Scan for the cell matching the given text and deliver its (X, Y) coordinate at center. 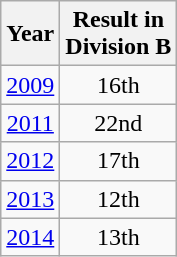
16th (118, 85)
12th (118, 199)
22nd (118, 123)
2009 (30, 85)
Result inDivision B (118, 34)
13th (118, 237)
Year (30, 34)
2014 (30, 237)
2012 (30, 161)
17th (118, 161)
2011 (30, 123)
2013 (30, 199)
